Return the (X, Y) coordinate for the center point of the cell that contains the specified text.  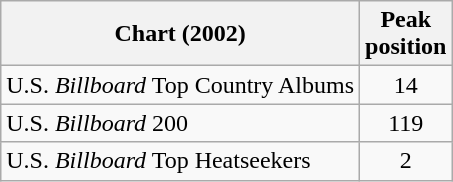
U.S. Billboard 200 (180, 123)
14 (406, 85)
119 (406, 123)
U.S. Billboard Top Heatseekers (180, 161)
2 (406, 161)
U.S. Billboard Top Country Albums (180, 85)
Peakposition (406, 34)
Chart (2002) (180, 34)
